Provide the [x, y] coordinate of the cell's center where the given text is located.  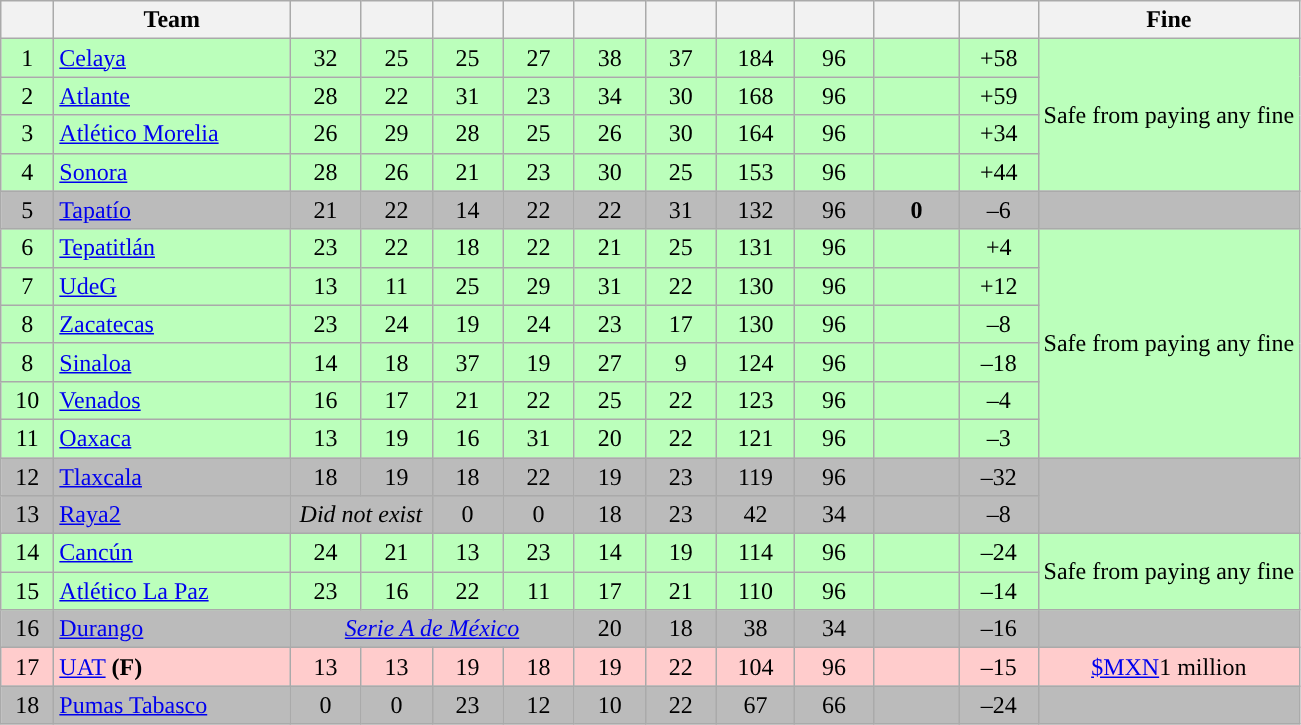
132 [756, 210]
–3 [998, 438]
67 [756, 705]
Durango [172, 629]
Venados [172, 400]
4 [28, 172]
Tapatío [172, 210]
+4 [998, 248]
184 [756, 58]
104 [756, 667]
Cancún [172, 553]
Team [172, 20]
2 [28, 96]
7 [28, 286]
119 [756, 477]
Fine [1169, 20]
Serie A de México [432, 629]
Sinaloa [172, 362]
Zacatecas [172, 324]
124 [756, 362]
–18 [998, 362]
Raya2 [172, 515]
114 [756, 553]
Atlante [172, 96]
+12 [998, 286]
+44 [998, 172]
121 [756, 438]
Tlaxcala [172, 477]
42 [756, 515]
3 [28, 134]
Atlético Morelia [172, 134]
–14 [998, 591]
164 [756, 134]
–4 [998, 400]
9 [680, 362]
168 [756, 96]
Celaya [172, 58]
Sonora [172, 172]
Oaxaca [172, 438]
1 [28, 58]
Pumas Tabasco [172, 705]
Atlético La Paz [172, 591]
–32 [998, 477]
6 [28, 248]
UdeG [172, 286]
32 [326, 58]
+59 [998, 96]
110 [756, 591]
66 [834, 705]
5 [28, 210]
–15 [998, 667]
Did not exist [361, 515]
123 [756, 400]
Tepatitlán [172, 248]
$MXN1 million [1169, 667]
131 [756, 248]
–16 [998, 629]
–6 [998, 210]
153 [756, 172]
+34 [998, 134]
UAT (F) [172, 667]
15 [28, 591]
+58 [998, 58]
